Locate the cell with the specified text and output its (X, Y) center coordinate. 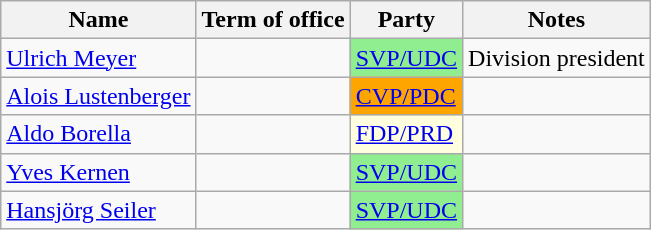
FDP/PRD (406, 134)
Division president (557, 58)
Notes (557, 20)
Ulrich Meyer (98, 58)
Aldo Borella (98, 134)
Party (406, 20)
Name (98, 20)
Hansjörg Seiler (98, 210)
Yves Kernen (98, 172)
Alois Lustenberger (98, 96)
Term of office (273, 20)
CVP/PDC (406, 96)
